Return (X, Y) of the center of cell containing provided text 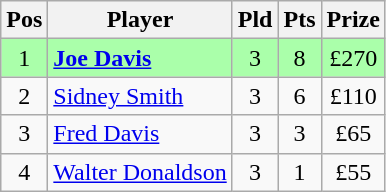
2 (24, 96)
Pts (300, 20)
Player (140, 20)
Pld (255, 20)
Sidney Smith (140, 96)
6 (300, 96)
Prize (353, 20)
Joe Davis (140, 58)
£270 (353, 58)
4 (24, 172)
Walter Donaldson (140, 172)
£110 (353, 96)
8 (300, 58)
Pos (24, 20)
£55 (353, 172)
Fred Davis (140, 134)
£65 (353, 134)
